Extract the (x, y) coordinate from the center of the cell holding the provided text.  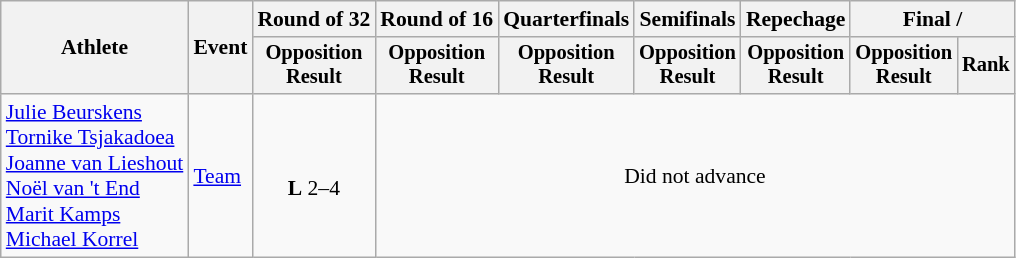
Did not advance (694, 176)
Quarterfinals (566, 19)
Athlete (95, 48)
Semifinals (688, 19)
Round of 32 (314, 19)
Event (220, 48)
Repechage (796, 19)
Final / (932, 19)
Round of 16 (436, 19)
Julie BeurskensTornike TsjakadoeaJoanne van LieshoutNoël van 't EndMarit KampsMichael Korrel (95, 176)
Rank (986, 66)
Team (220, 176)
L 2–4 (314, 176)
